Provide the (x, y) coordinate of the cell's center where the given text is located.  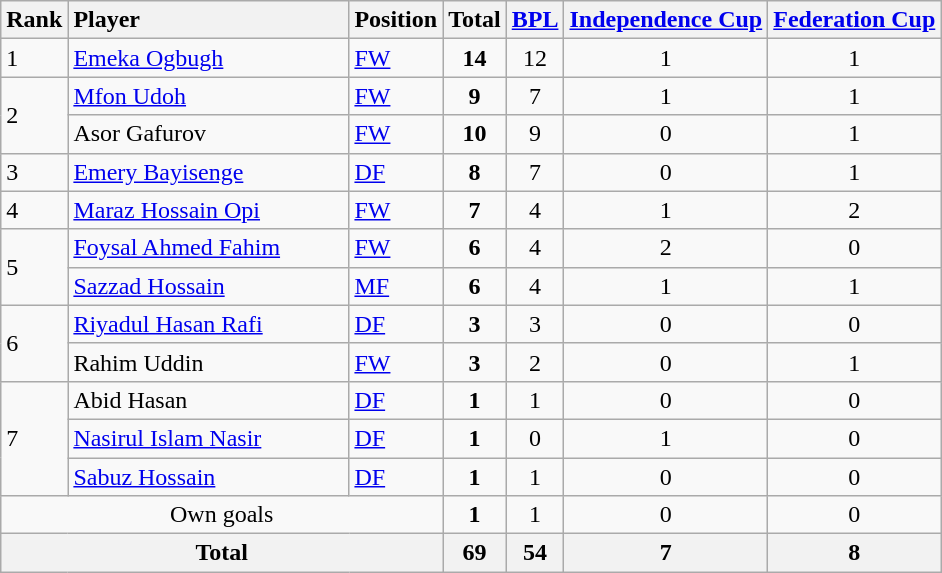
Rahim Uddin (208, 362)
Mfon Udoh (208, 96)
Sazzad Hossain (208, 286)
Sabuz Hossain (208, 477)
Player (208, 20)
12 (535, 58)
Position (396, 20)
Foysal Ahmed Fahim (208, 248)
Nasirul Islam Nasir (208, 438)
69 (475, 553)
BPL (535, 20)
Own goals (222, 515)
Rank (34, 20)
Abid Hasan (208, 400)
MF (396, 286)
Emeka Ogbugh (208, 58)
14 (475, 58)
Federation Cup (854, 20)
Asor Gafurov (208, 134)
Maraz Hossain Opi (208, 210)
5 (34, 267)
Independence Cup (666, 20)
Emery Bayisenge (208, 172)
10 (475, 134)
Riyadul Hasan Rafi (208, 324)
54 (535, 553)
